Locate the cell with the specified text and output its [x, y] center coordinate. 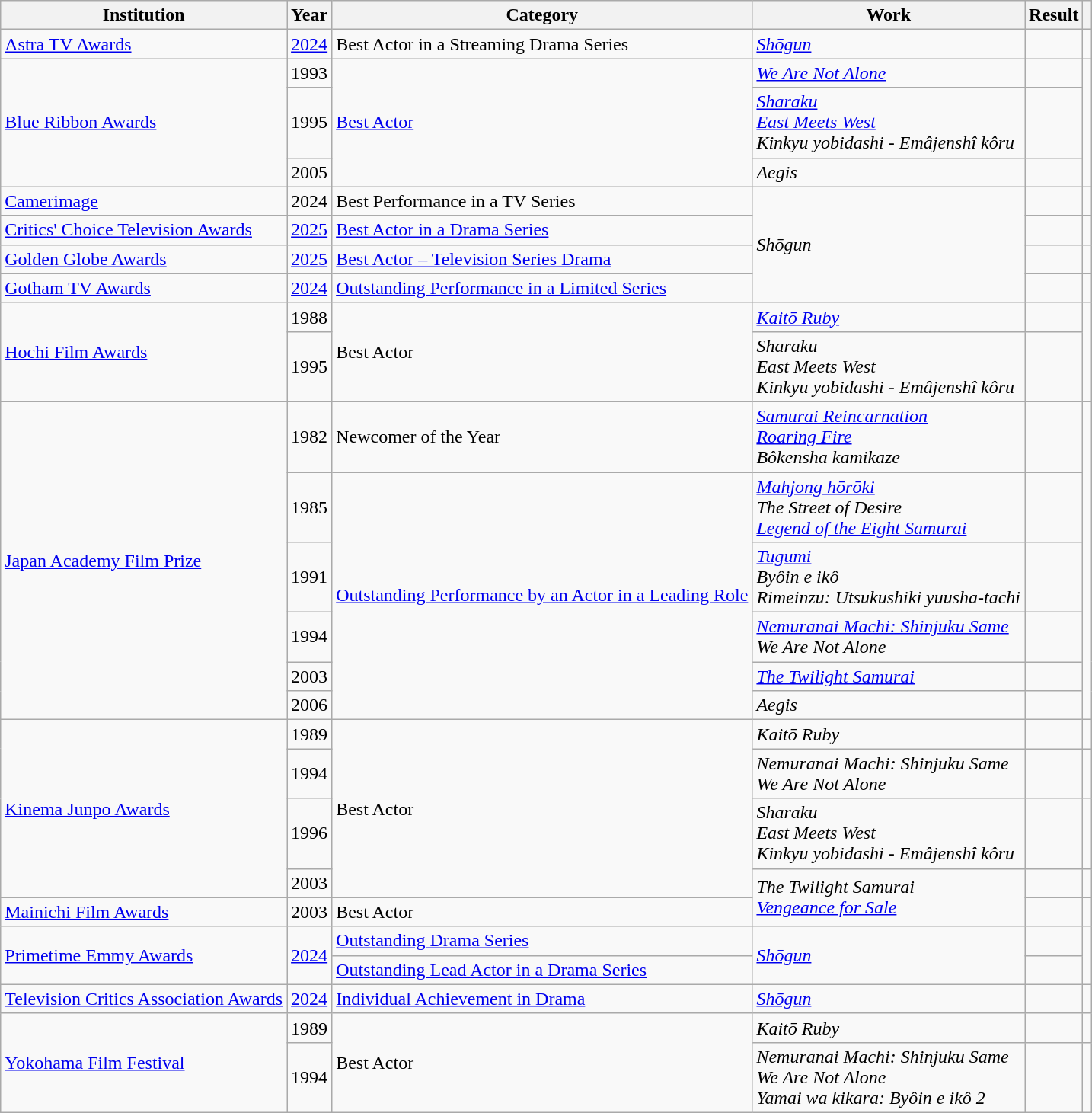
Hochi Film Awards [144, 352]
1982 [309, 437]
Year [309, 15]
Outstanding Performance in a Limited Series [542, 288]
1991 [309, 577]
We Are Not Alone [889, 73]
Mainichi Film Awards [144, 912]
Camerimage [144, 201]
Individual Achievement in Drama [542, 999]
Kinema Junpo Awards [144, 809]
Result [1054, 15]
Institution [144, 15]
Nemuranai Machi: Shinjuku SameWe Are Not AloneYamai wa kikara: Byôin e ikô 2 [889, 1077]
Blue Ribbon Awards [144, 123]
Primetime Emmy Awards [144, 955]
Outstanding Lead Actor in a Drama Series [542, 970]
Best Actor in a Streaming Drama Series [542, 44]
Mahjong hōrōkiThe Street of DesireLegend of the Eight Samurai [889, 507]
Outstanding Performance by an Actor in a Leading Role [542, 596]
Best Actor – Television Series Drama [542, 259]
Astra TV Awards [144, 44]
1996 [309, 833]
Yokohama Film Festival [144, 1063]
Gotham TV Awards [144, 288]
2005 [309, 172]
Category [542, 15]
The Twilight Samurai [889, 676]
Best Performance in a TV Series [542, 201]
Best Actor in a Drama Series [542, 230]
Television Critics Association Awards [144, 999]
Samurai ReincarnationRoaring FireBôkensha kamikaze [889, 437]
Work [889, 15]
The Twilight SamuraiVengeance for Sale [889, 897]
Outstanding Drama Series [542, 941]
1988 [309, 317]
Critics' Choice Television Awards [144, 230]
1985 [309, 507]
2006 [309, 705]
Golden Globe Awards [144, 259]
1993 [309, 73]
Japan Academy Film Prize [144, 561]
TugumiByôin e ikôRimeinzu: Utsukushiki yuusha-tachi [889, 577]
Newcomer of the Year [542, 437]
